From the cell containing the given text, extract its center point as [x, y] coordinate. 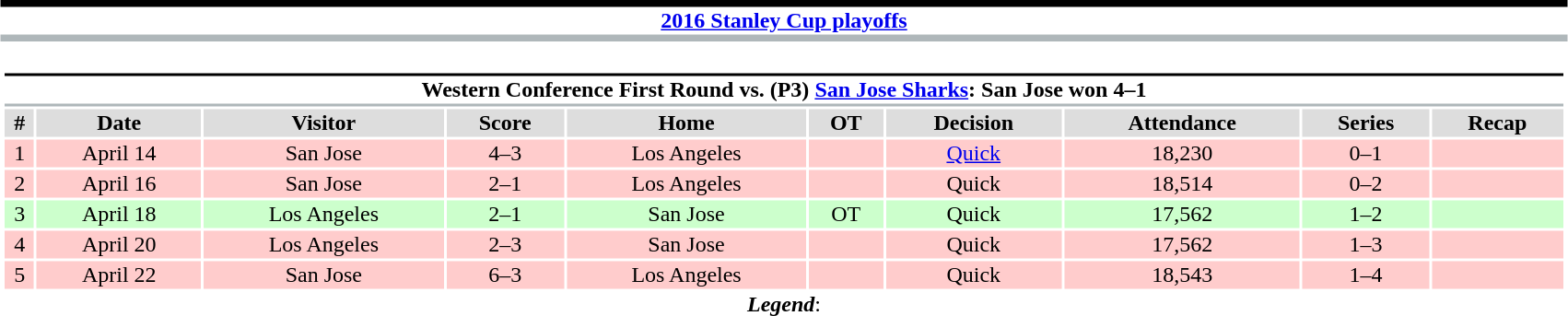
4–3 [505, 154]
18,543 [1182, 275]
3 [19, 215]
Attendance [1182, 123]
Western Conference First Round vs. (P3) San Jose Sharks: San Jose won 4–1 [783, 90]
1 [19, 154]
4 [19, 244]
April 14 [119, 154]
2–3 [505, 244]
1–3 [1365, 244]
Home [686, 123]
April 16 [119, 183]
Decision [973, 123]
Series [1365, 123]
0–2 [1365, 183]
Date [119, 123]
5 [19, 275]
18,514 [1182, 183]
0–1 [1365, 154]
Visitor [323, 123]
# [19, 123]
6–3 [505, 275]
2016 Stanley Cup playoffs [784, 20]
2 [19, 183]
1–4 [1365, 275]
1–2 [1365, 215]
18,230 [1182, 154]
Score [505, 123]
Recap [1498, 123]
April 18 [119, 215]
April 20 [119, 244]
April 22 [119, 275]
